Return the (X, Y) coordinate for the center point of the cell that contains the specified text.  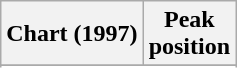
Peakposition (189, 34)
Chart (1997) (72, 34)
